Find where the given text appears and provide that cell's center as (x, y) coordinate. 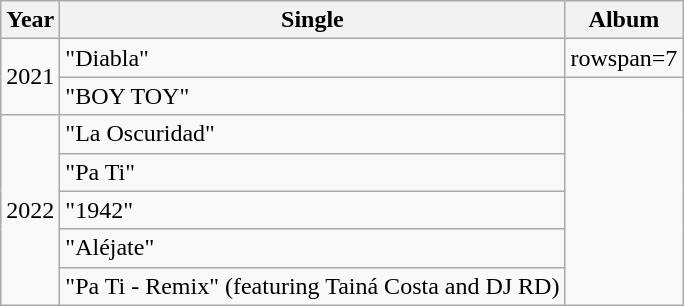
rowspan=7 (624, 58)
Year (30, 20)
2021 (30, 77)
"BOY TOY" (312, 96)
"1942" (312, 210)
"La Oscuridad" (312, 134)
"Pa Ti" (312, 172)
"Diabla" (312, 58)
"Aléjate" (312, 248)
"Pa Ti - Remix" (featuring Tainá Costa and DJ RD) (312, 286)
Single (312, 20)
2022 (30, 210)
Album (624, 20)
